Locate the cell with the specified text and output its (X, Y) center coordinate. 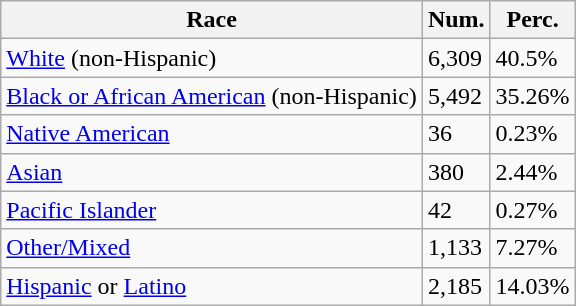
White (non-Hispanic) (212, 58)
0.27% (532, 210)
Hispanic or Latino (212, 286)
Other/Mixed (212, 248)
Asian (212, 172)
Perc. (532, 20)
5,492 (456, 96)
Native American (212, 134)
40.5% (532, 58)
35.26% (532, 96)
Num. (456, 20)
Black or African American (non-Hispanic) (212, 96)
42 (456, 210)
0.23% (532, 134)
1,133 (456, 248)
Race (212, 20)
6,309 (456, 58)
14.03% (532, 286)
380 (456, 172)
2,185 (456, 286)
Pacific Islander (212, 210)
2.44% (532, 172)
7.27% (532, 248)
36 (456, 134)
